Pinpoint the cell where the given text exists, returning its (X, Y) midpoint coordinate. 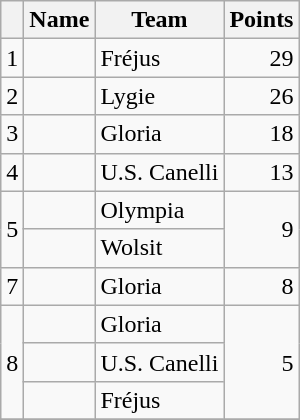
Team (160, 20)
18 (262, 134)
2 (12, 96)
Points (262, 20)
13 (262, 172)
26 (262, 96)
9 (262, 229)
Olympia (160, 210)
3 (12, 134)
Name (60, 20)
Lygie (160, 96)
1 (12, 58)
7 (12, 286)
Wolsit (160, 248)
4 (12, 172)
29 (262, 58)
